Scan for the cell matching the given text and deliver its [x, y] coordinate at center. 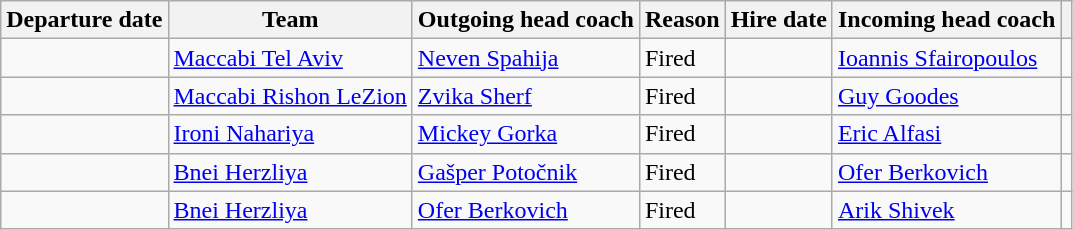
Maccabi Tel Aviv [290, 58]
Ioannis Sfairopoulos [946, 58]
Hire date [778, 20]
Reason [682, 20]
Maccabi Rishon LeZion [290, 96]
Team [290, 20]
Eric Alfasi [946, 134]
Incoming head coach [946, 20]
Guy Goodes [946, 96]
Zvika Sherf [526, 96]
Departure date [84, 20]
Neven Spahija [526, 58]
Ironi Nahariya [290, 134]
Mickey Gorka [526, 134]
Outgoing head coach [526, 20]
Gašper Potočnik [526, 172]
Arik Shivek [946, 210]
